From the cell containing the given text, extract its center point as [X, Y] coordinate. 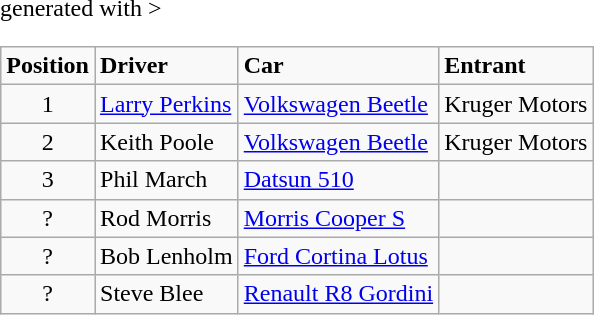
Rod Morris [166, 218]
Position [48, 66]
Bob Lenholm [166, 256]
Larry Perkins [166, 104]
2 [48, 142]
1 [48, 104]
Renault R8 Gordini [338, 294]
Car [338, 66]
Datsun 510 [338, 180]
Ford Cortina Lotus [338, 256]
Steve Blee [166, 294]
Driver [166, 66]
Phil March [166, 180]
3 [48, 180]
Keith Poole [166, 142]
Entrant [516, 66]
Morris Cooper S [338, 218]
